Determine the (X, Y) coordinate at the center of the cell enclosing the given text.  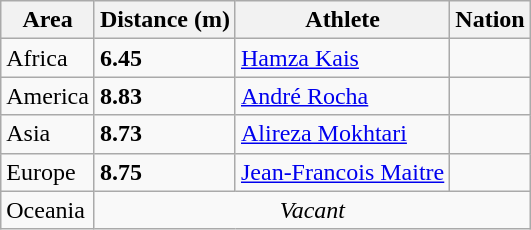
Hamza Kais (342, 58)
8.73 (164, 134)
Alireza Mokhtari (342, 134)
America (48, 96)
Nation (490, 20)
6.45 (164, 58)
Vacant (312, 210)
Area (48, 20)
Africa (48, 58)
8.75 (164, 172)
Jean-Francois Maitre (342, 172)
Athlete (342, 20)
Distance (m) (164, 20)
Oceania (48, 210)
Europe (48, 172)
Asia (48, 134)
André Rocha (342, 96)
8.83 (164, 96)
